Search for the cell housing the specified text and yield its (X, Y) center coordinate. 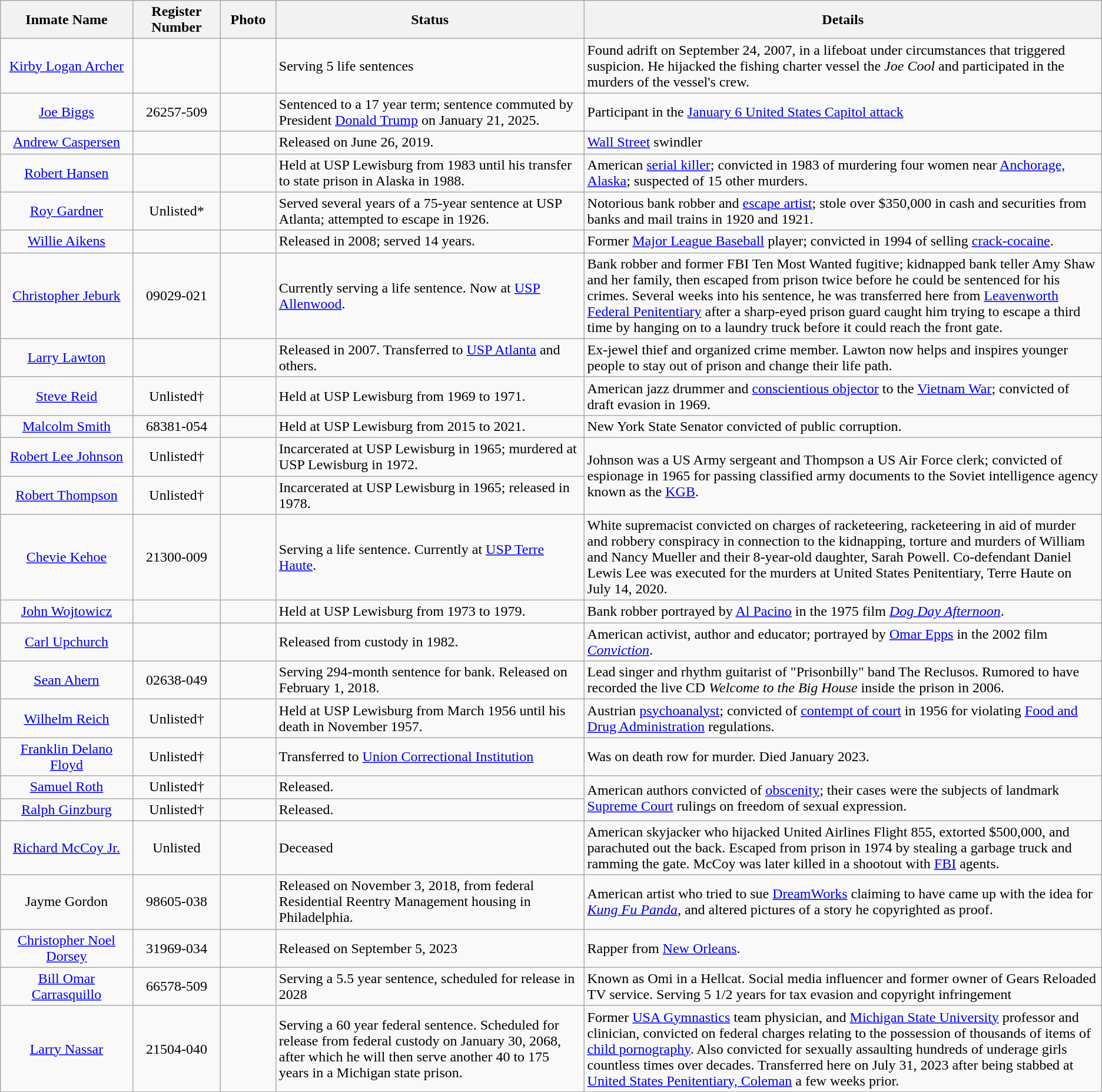
Chevie Kehoe (67, 557)
American authors convicted of obscenity; their cases were the subjects of landmark Supreme Court rulings on freedom of sexual expression. (843, 798)
26257-509 (177, 112)
Samuel Roth (67, 787)
Incarcerated at USP Lewisburg in 1965; released in 1978. (430, 494)
Wilhelm Reich (67, 718)
Bill Omar Carrasquillo (67, 987)
Steve Reid (67, 396)
Photo (248, 20)
Willie Aikens (67, 241)
Transferred to Union Correctional Institution (430, 757)
Christopher Noel Dorsey (67, 948)
Carl Upchurch (67, 642)
Andrew Caspersen (67, 142)
Serving a life sentence. Currently at USP Terre Haute. (430, 557)
Served several years of a 75-year sentence at USP Atlanta; attempted to escape in 1926. (430, 211)
Rapper from New Orleans. (843, 948)
Serving 294-month sentence for bank. Released on February 1, 2018. (430, 681)
Released from custody in 1982. (430, 642)
Richard McCoy Jr. (67, 848)
Austrian psychoanalyst; convicted of contempt of court in 1956 for violating Food and Drug Administration regulations. (843, 718)
Robert Lee Johnson (67, 457)
Details (843, 20)
Deceased (430, 848)
Released on September 5, 2023 (430, 948)
Ralph Ginzburg (67, 809)
21504-040 (177, 1048)
09029-021 (177, 296)
Sean Ahern (67, 681)
21300-009 (177, 557)
Currently serving a life sentence. Now at USP Allenwood. (430, 296)
Malcolm Smith (67, 426)
Held at USP Lewisburg from 1983 until his transfer to state prison in Alaska in 1988. (430, 173)
John Wojtowicz (67, 612)
Status (430, 20)
American activist, author and educator; portrayed by Omar Epps in the 2002 film Conviction. (843, 642)
66578-509 (177, 987)
New York State Senator convicted of public corruption. (843, 426)
Serving 5 life sentences (430, 66)
American jazz drummer and conscientious objector to the Vietnam War; convicted of draft evasion in 1969. (843, 396)
02638-049 (177, 681)
Joe Biggs (67, 112)
Held at USP Lewisburg from 1973 to 1979. (430, 612)
Robert Hansen (67, 173)
Larry Nassar (67, 1048)
Roy Gardner (67, 211)
Unlisted* (177, 211)
Register Number (177, 20)
Was on death row for murder. Died January 2023. (843, 757)
Christopher Jeburk (67, 296)
Held at USP Lewisburg from March 1956 until his death in November 1957. (430, 718)
68381-054 (177, 426)
Released on June 26, 2019. (430, 142)
Unlisted (177, 848)
Participant in the January 6 United States Capitol attack (843, 112)
Notorious bank robber and escape artist; stole over $350,000 in cash and securities from banks and mail trains in 1920 and 1921. (843, 211)
Incarcerated at USP Lewisburg in 1965; murdered at USP Lewisburg in 1972. (430, 457)
Released on November 3, 2018, from federal Residential Reentry Management housing in Philadelphia. (430, 902)
Released in 2008; served 14 years. (430, 241)
Bank robber portrayed by Al Pacino in the 1975 film Dog Day Afternoon. (843, 612)
Robert Thompson (67, 494)
Franklin Delano Floyd (67, 757)
Held at USP Lewisburg from 2015 to 2021. (430, 426)
Wall Street swindler (843, 142)
American serial killer; convicted in 1983 of murdering four women near Anchorage, Alaska; suspected of 15 other murders. (843, 173)
98605-038 (177, 902)
Released in 2007. Transferred to USP Atlanta and others. (430, 358)
Inmate Name (67, 20)
Former Major League Baseball player; convicted in 1994 of selling crack-cocaine. (843, 241)
Ex-jewel thief and organized crime member. Lawton now helps and inspires younger people to stay out of prison and change their life path. (843, 358)
31969-034 (177, 948)
Held at USP Lewisburg from 1969 to 1971. (430, 396)
Larry Lawton (67, 358)
Jayme Gordon (67, 902)
Kirby Logan Archer (67, 66)
Serving a 5.5 year sentence, scheduled for release in 2028 (430, 987)
Sentenced to a 17 year term; sentence commuted by President Donald Trump on January 21, 2025. (430, 112)
